Search for the cell housing the specified text and yield its [x, y] center coordinate. 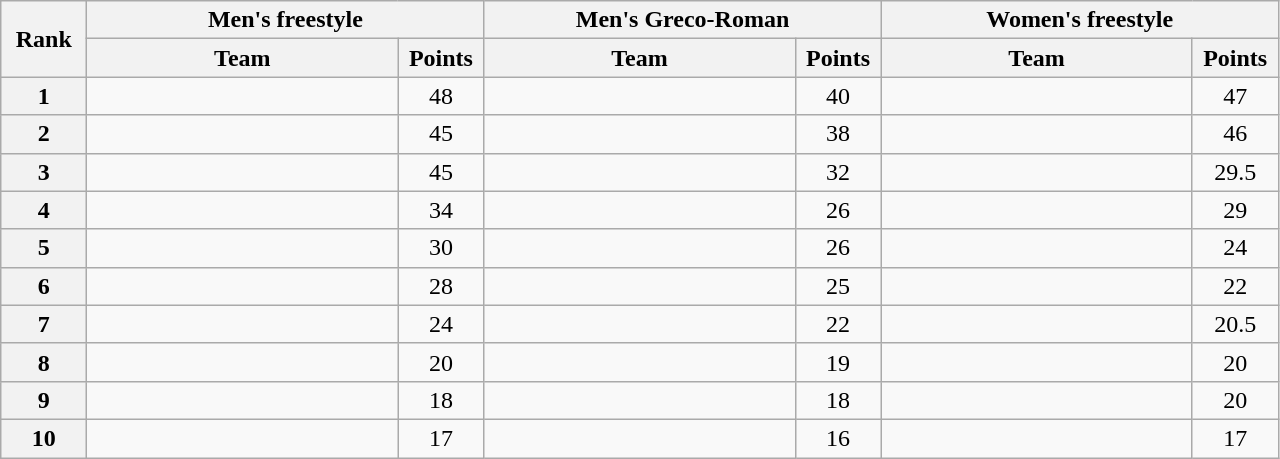
46 [1235, 134]
30 [441, 248]
19 [838, 362]
Men's Greco-Roman [682, 20]
3 [44, 172]
28 [441, 286]
10 [44, 438]
47 [1235, 96]
7 [44, 324]
25 [838, 286]
5 [44, 248]
2 [44, 134]
4 [44, 210]
1 [44, 96]
40 [838, 96]
20.5 [1235, 324]
38 [838, 134]
16 [838, 438]
32 [838, 172]
8 [44, 362]
Rank [44, 39]
Women's freestyle [1080, 20]
48 [441, 96]
34 [441, 210]
6 [44, 286]
29 [1235, 210]
29.5 [1235, 172]
Men's freestyle [286, 20]
9 [44, 400]
